Return the (x, y) coordinate for the center point of the cell that contains the specified text.  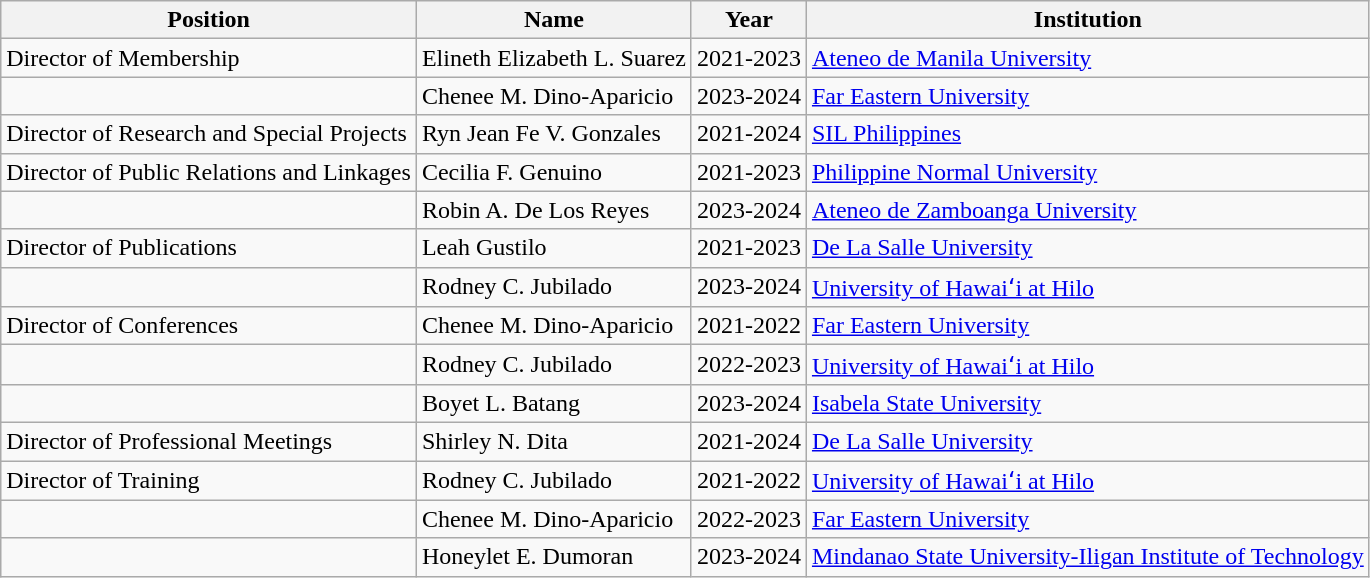
Honeylet E. Dumoran (554, 557)
Robin A. De Los Reyes (554, 210)
Leah Gustilo (554, 248)
Ateneo de Manila University (1088, 58)
Director of Membership (209, 58)
Boyet L. Batang (554, 403)
Position (209, 20)
Director of Training (209, 480)
Ryn Jean Fe V. Gonzales (554, 134)
Director of Professional Meetings (209, 441)
Philippine Normal University (1088, 172)
SIL Philippines (1088, 134)
Shirley N. Dita (554, 441)
Isabela State University (1088, 403)
Director of Research and Special Projects (209, 134)
Year (748, 20)
Ateneo de Zamboanga University (1088, 210)
Mindanao State University-Iligan Institute of Technology (1088, 557)
Cecilia F. Genuino (554, 172)
Director of Conferences (209, 326)
Institution (1088, 20)
Director of Public Relations and Linkages (209, 172)
Name (554, 20)
Director of Publications (209, 248)
Elineth Elizabeth L. Suarez (554, 58)
